Capture the cell that displays the provided text and extract its [x, y] central coordinate. 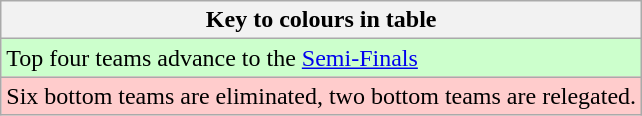
Key to colours in table [322, 20]
Six bottom teams are eliminated, two bottom teams are relegated. [322, 96]
Top four teams advance to the Semi-Finals [322, 58]
